For the text-containing cell, return its midpoint in (x, y) coordinate format. 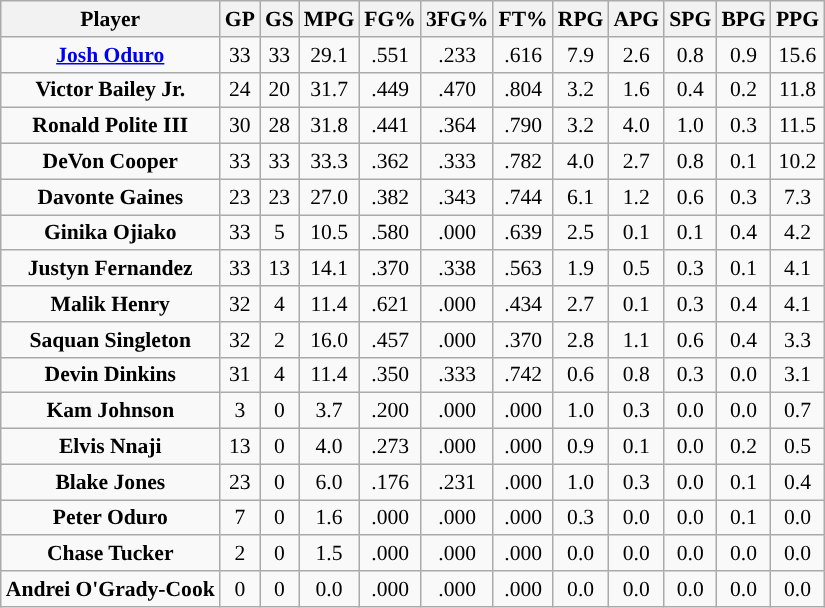
Chase Tucker (110, 554)
Justyn Fernandez (110, 269)
0.7 (798, 411)
.362 (390, 162)
APG (636, 19)
.434 (522, 304)
.350 (390, 375)
.580 (390, 233)
4.2 (798, 233)
FG% (390, 19)
RPG (581, 19)
1.5 (329, 554)
6.0 (329, 482)
Devin Dinkins (110, 375)
27.0 (329, 197)
1.9 (581, 269)
Ronald Polite III (110, 126)
.804 (522, 90)
.621 (390, 304)
Blake Jones (110, 482)
PPG (798, 19)
29.1 (329, 55)
3.1 (798, 375)
33.3 (329, 162)
.616 (522, 55)
3.7 (329, 411)
SPG (690, 19)
.382 (390, 197)
7.9 (581, 55)
Davonte Gaines (110, 197)
.457 (390, 340)
11.5 (798, 126)
3.3 (798, 340)
24 (240, 90)
GP (240, 19)
2.6 (636, 55)
.343 (457, 197)
6.1 (581, 197)
5 (280, 233)
30 (240, 126)
Peter Oduro (110, 518)
3FG% (457, 19)
.470 (457, 90)
.176 (390, 482)
.782 (522, 162)
Elvis Nnaji (110, 447)
Ginika Ojiako (110, 233)
16.0 (329, 340)
.441 (390, 126)
.742 (522, 375)
.338 (457, 269)
MPG (329, 19)
3 (240, 411)
Saquan Singleton (110, 340)
Malik Henry (110, 304)
31.7 (329, 90)
20 (280, 90)
.639 (522, 233)
28 (280, 126)
.744 (522, 197)
Andrei O'Grady-Cook (110, 589)
Victor Bailey Jr. (110, 90)
.233 (457, 55)
.273 (390, 447)
DeVon Cooper (110, 162)
14.1 (329, 269)
2.8 (581, 340)
7 (240, 518)
11.8 (798, 90)
31 (240, 375)
15.6 (798, 55)
GS (280, 19)
2.5 (581, 233)
Player (110, 19)
Kam Johnson (110, 411)
.563 (522, 269)
7.3 (798, 197)
1.1 (636, 340)
1.2 (636, 197)
BPG (744, 19)
Josh Oduro (110, 55)
.551 (390, 55)
.200 (390, 411)
10.5 (329, 233)
.790 (522, 126)
31.8 (329, 126)
.449 (390, 90)
10.2 (798, 162)
.364 (457, 126)
.231 (457, 482)
FT% (522, 19)
